Return the [x, y] coordinate for the center point of the cell that contains the specified text.  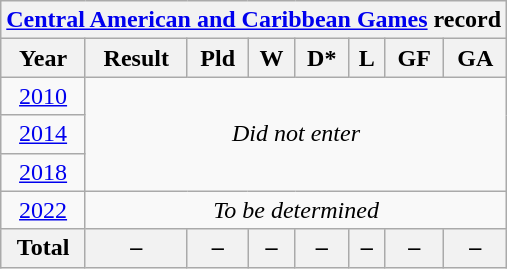
To be determined [296, 210]
2014 [44, 134]
Year [44, 58]
W [272, 58]
GF [414, 58]
L [367, 58]
2022 [44, 210]
Result [136, 58]
D* [322, 58]
2010 [44, 96]
Central American and Caribbean Games record [254, 20]
Pld [218, 58]
Total [44, 248]
GA [476, 58]
2018 [44, 172]
Did not enter [296, 134]
